Locate the cell with the specified text and output its [X, Y] center coordinate. 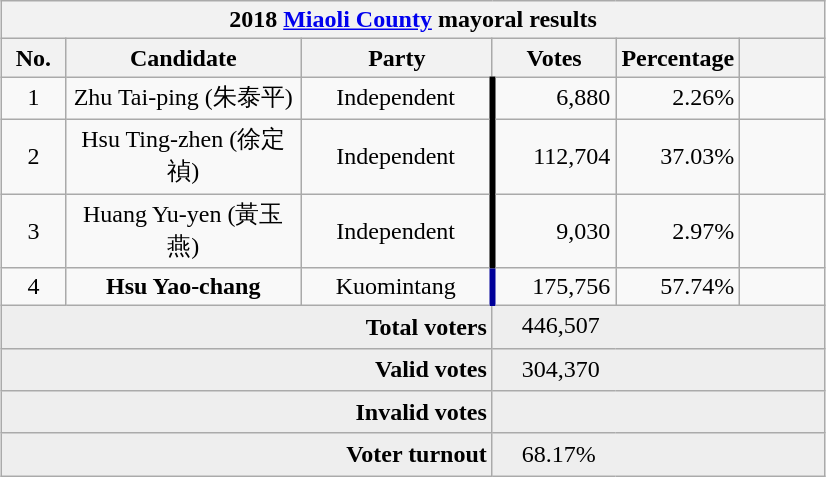
1 [34, 98]
Valid votes [248, 370]
304,370 [658, 370]
No. [34, 58]
Votes [554, 58]
68.17% [658, 454]
Hsu Ting-zhen (徐定禎) [183, 156]
Total voters [248, 328]
446,507 [658, 328]
4 [34, 287]
2018 Miaoli County mayoral results [414, 20]
3 [34, 231]
6,880 [554, 98]
57.74% [678, 287]
Kuomintang [396, 287]
Voter turnout [248, 454]
Hsu Yao-chang [183, 287]
37.03% [678, 156]
2 [34, 156]
112,704 [554, 156]
175,756 [554, 287]
Zhu Tai-ping (朱泰平) [183, 98]
Party [396, 58]
Candidate [183, 58]
Huang Yu-yen (黃玉燕) [183, 231]
2.97% [678, 231]
9,030 [554, 231]
2.26% [678, 98]
Invalid votes [248, 412]
Percentage [678, 58]
